Return (X, Y) of the center of cell containing provided text 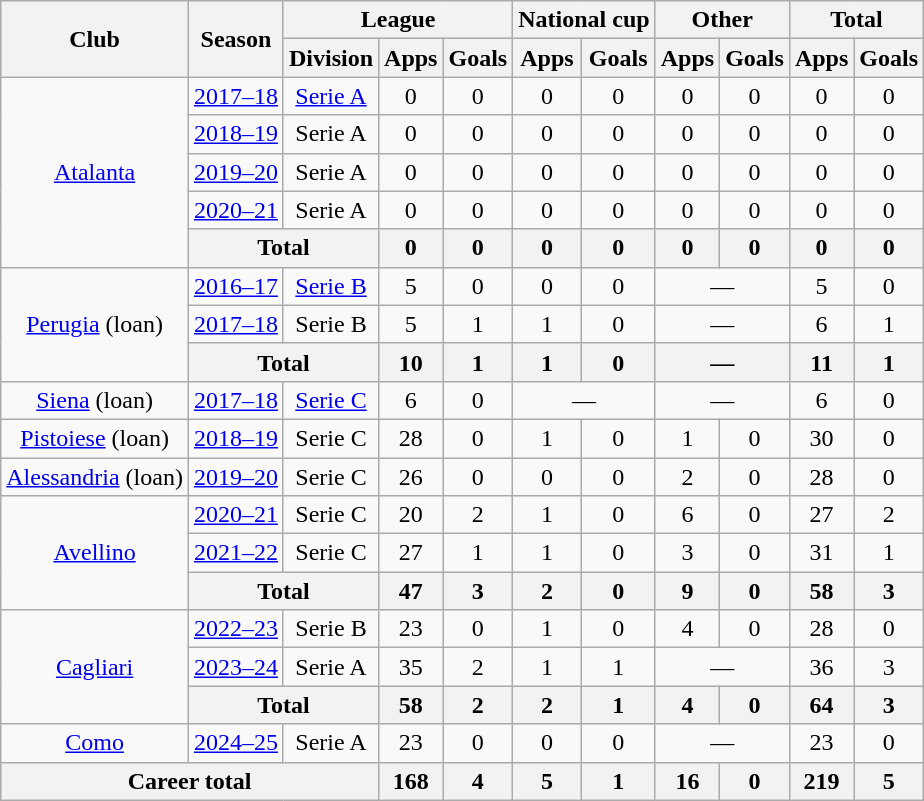
2024–25 (236, 743)
9 (687, 591)
Career total (190, 781)
Other (722, 20)
Club (95, 39)
Division (330, 58)
30 (821, 438)
Avellino (95, 553)
168 (411, 781)
2016–17 (236, 286)
20 (411, 515)
35 (411, 667)
Alessandria (loan) (95, 477)
Siena (loan) (95, 400)
League (398, 20)
Pistoiese (loan) (95, 438)
Perugia (loan) (95, 324)
Como (95, 743)
31 (821, 553)
16 (687, 781)
Atalanta (95, 172)
11 (821, 362)
2021–22 (236, 553)
National cup (584, 20)
2023–24 (236, 667)
10 (411, 362)
Season (236, 39)
26 (411, 477)
47 (411, 591)
36 (821, 667)
Cagliari (95, 667)
219 (821, 781)
2022–23 (236, 629)
64 (821, 705)
